Locate the cell with the specified text and output its [X, Y] center coordinate. 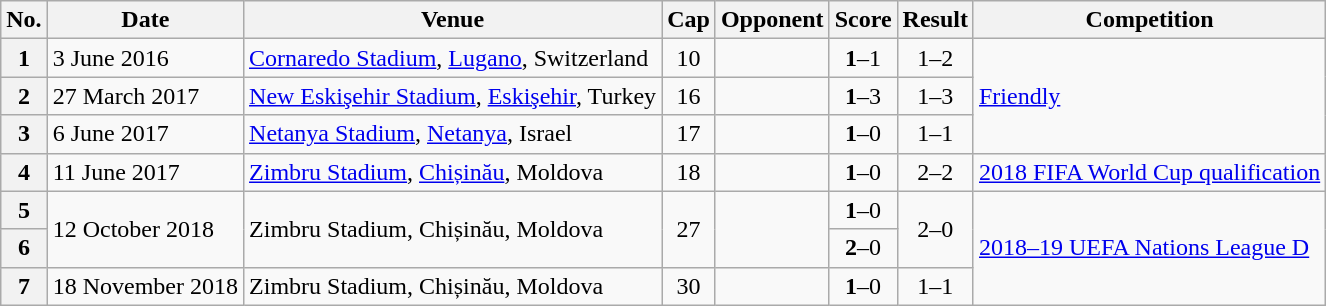
Competition [1149, 20]
2–2 [935, 172]
Cap [689, 20]
6 [24, 248]
4 [24, 172]
Cornaredo Stadium, Lugano, Switzerland [453, 58]
2018–19 UEFA Nations League D [1149, 248]
1 [24, 58]
Venue [453, 20]
27 March 2017 [145, 96]
No. [24, 20]
Score [863, 20]
16 [689, 96]
1–2 [935, 58]
18 November 2018 [145, 286]
New Eskişehir Stadium, Eskişehir, Turkey [453, 96]
18 [689, 172]
3 June 2016 [145, 58]
17 [689, 134]
Friendly [1149, 96]
12 October 2018 [145, 229]
2 [24, 96]
10 [689, 58]
5 [24, 210]
2018 FIFA World Cup qualification [1149, 172]
3 [24, 134]
6 June 2017 [145, 134]
27 [689, 229]
Netanya Stadium, Netanya, Israel [453, 134]
7 [24, 286]
Opponent [772, 20]
Date [145, 20]
Result [935, 20]
30 [689, 286]
11 June 2017 [145, 172]
